Extract the [X, Y] coordinate from the center of the cell holding the provided text.  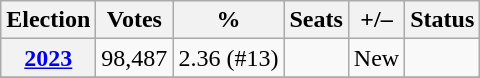
2.36 (#13) [228, 58]
+/– [376, 20]
Seats [316, 20]
2023 [48, 58]
Election [48, 20]
New [376, 58]
Status [442, 20]
% [228, 20]
Votes [134, 20]
98,487 [134, 58]
